Output the [x, y] coordinate of the center of the cell containing the given text.  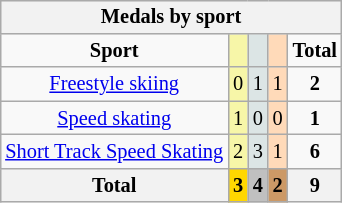
4 [258, 185]
Speed skating [114, 118]
Freestyle skiing [114, 84]
Medals by sport [171, 17]
6 [315, 152]
Short Track Speed Skating [114, 152]
9 [315, 185]
Sport [114, 51]
